Locate the cell with the specified text and output its [x, y] center coordinate. 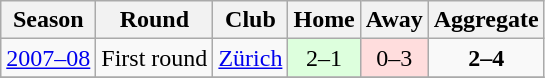
Aggregate [486, 20]
Home [324, 20]
2–1 [324, 58]
0–3 [394, 58]
Round [154, 20]
2007–08 [48, 58]
Zürich [250, 58]
2–4 [486, 58]
First round [154, 58]
Season [48, 20]
Away [394, 20]
Club [250, 20]
